Find where the given text appears and provide that cell's center as (X, Y) coordinate. 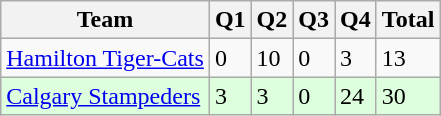
13 (408, 58)
Q1 (230, 20)
Calgary Stampeders (106, 96)
Hamilton Tiger-Cats (106, 58)
Total (408, 20)
Team (106, 20)
Q4 (356, 20)
30 (408, 96)
24 (356, 96)
Q2 (272, 20)
10 (272, 58)
Q3 (314, 20)
